Determine the (x, y) coordinate at the center of the cell enclosing the given text.  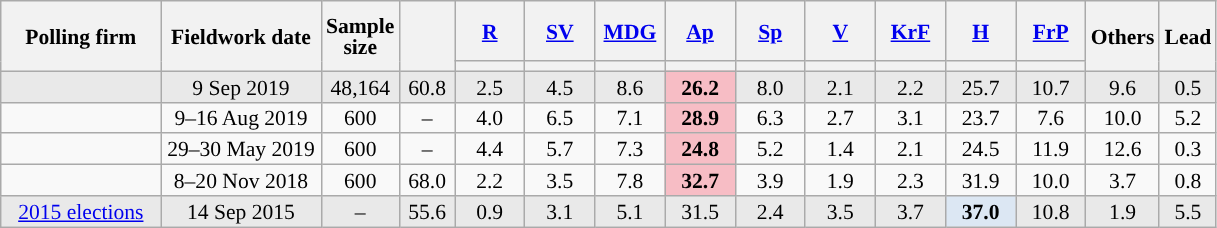
55.6 (426, 212)
4.4 (490, 150)
1.4 (840, 150)
10.7 (1051, 86)
Others (1123, 36)
SV (560, 31)
Samplesize (360, 36)
2.3 (910, 180)
H (980, 31)
7.3 (630, 150)
23.7 (980, 118)
MDG (630, 31)
Sp (770, 31)
14 Sep 2015 (241, 212)
11.9 (1051, 150)
5.5 (1188, 212)
0.9 (490, 212)
48,164 (360, 86)
7.1 (630, 118)
25.7 (980, 86)
5.7 (560, 150)
0.3 (1188, 150)
12.6 (1123, 150)
Fieldwork date (241, 36)
Polling firm (81, 36)
Lead (1188, 36)
24.8 (700, 150)
FrP (1051, 31)
68.0 (426, 180)
2.7 (840, 118)
31.5 (700, 212)
5.1 (630, 212)
V (840, 31)
9.6 (1123, 86)
8–20 Nov 2018 (241, 180)
10.8 (1051, 212)
2015 elections (81, 212)
0.5 (1188, 86)
0.8 (1188, 180)
4.5 (560, 86)
8.0 (770, 86)
KrF (910, 31)
4.0 (490, 118)
3.9 (770, 180)
24.5 (980, 150)
29–30 May 2019 (241, 150)
60.8 (426, 86)
R (490, 31)
2.5 (490, 86)
31.9 (980, 180)
28.9 (700, 118)
7.8 (630, 180)
8.6 (630, 86)
Ap (700, 31)
7.6 (1051, 118)
9 Sep 2019 (241, 86)
2.4 (770, 212)
32.7 (700, 180)
6.5 (560, 118)
26.2 (700, 86)
9–16 Aug 2019 (241, 118)
6.3 (770, 118)
37.0 (980, 212)
